Pinpoint the cell where the given text exists, returning its (X, Y) midpoint coordinate. 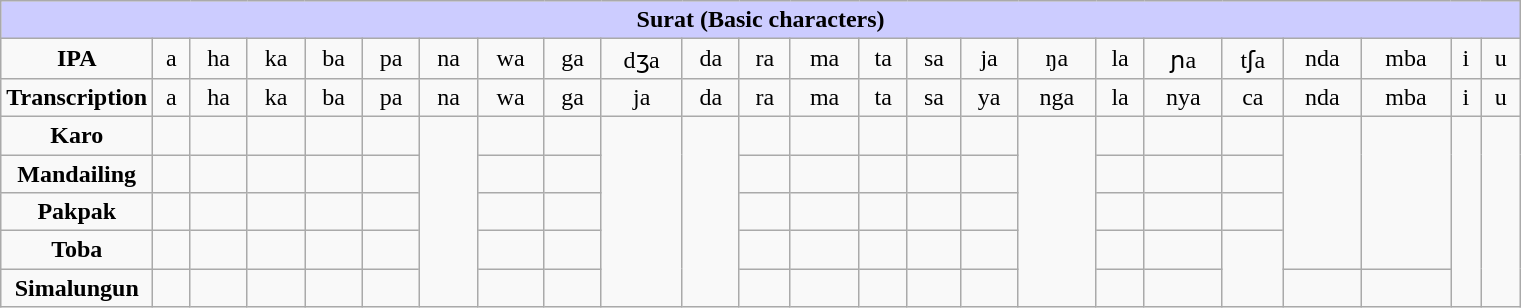
ŋa (1057, 59)
Karo (77, 135)
tʃa (1252, 59)
Mandailing (77, 173)
nga (1057, 97)
Pakpak (77, 212)
IPA (77, 59)
Transcription (77, 97)
nya (1183, 97)
Toba (77, 250)
dʒa (642, 59)
ɲa (1183, 59)
Simalungun (77, 288)
ca (1252, 97)
ya (989, 97)
Surat (Basic characters) (761, 20)
